Locate the cell with the specified text and output its [x, y] center coordinate. 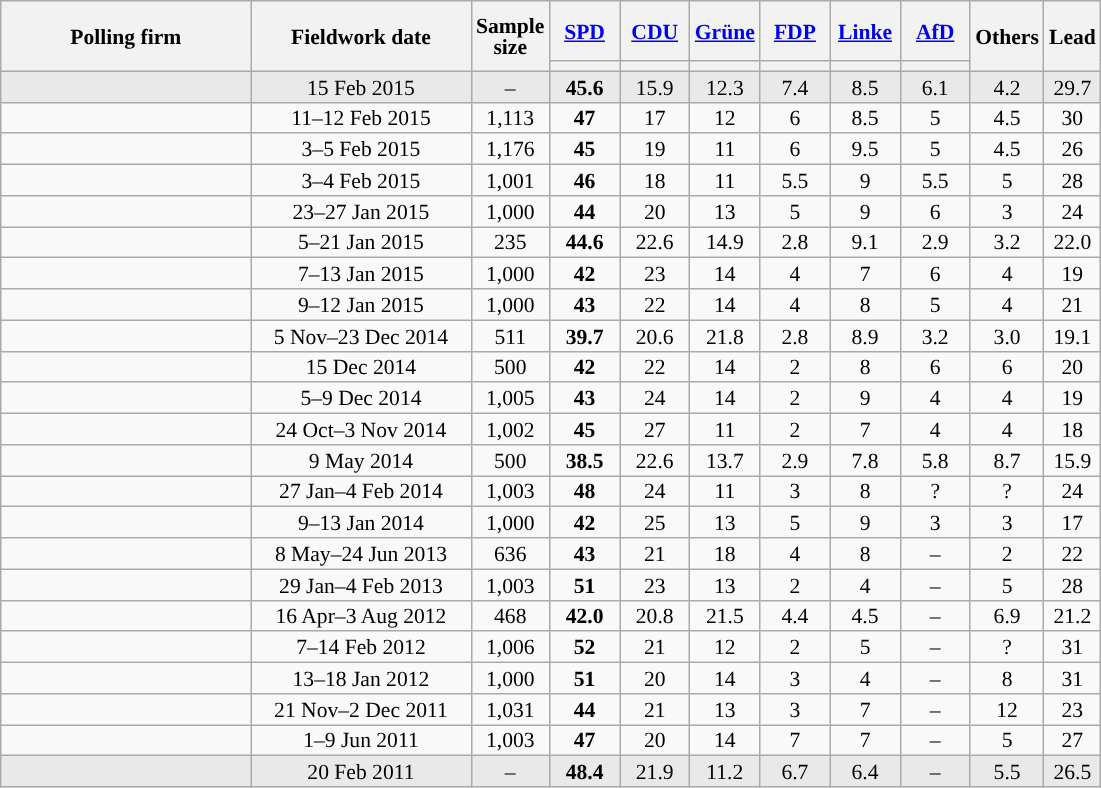
15 Dec 2014 [361, 366]
1,005 [510, 398]
9–13 Jan 2014 [361, 522]
22.0 [1072, 242]
39.7 [584, 336]
Fieldwork date [361, 36]
Samplesize [510, 36]
5–9 Dec 2014 [361, 398]
5–21 Jan 2015 [361, 242]
1,006 [510, 648]
3.0 [1007, 336]
21.5 [725, 616]
11–12 Feb 2015 [361, 118]
21.8 [725, 336]
16 Apr–3 Aug 2012 [361, 616]
1,176 [510, 150]
7–14 Feb 2012 [361, 648]
1,002 [510, 430]
21.9 [655, 772]
21 Nov–2 Dec 2011 [361, 710]
46 [584, 180]
8.7 [1007, 460]
20.6 [655, 336]
SPD [584, 31]
636 [510, 554]
468 [510, 616]
AfD [935, 31]
30 [1072, 118]
52 [584, 648]
7–13 Jan 2015 [361, 274]
1,113 [510, 118]
9–12 Jan 2015 [361, 304]
9.5 [865, 150]
15 Feb 2015 [361, 86]
1,001 [510, 180]
19.1 [1072, 336]
7.4 [795, 86]
Polling firm [126, 36]
4.2 [1007, 86]
25 [655, 522]
FDP [795, 31]
26.5 [1072, 772]
511 [510, 336]
13–18 Jan 2012 [361, 678]
6.4 [865, 772]
20 Feb 2011 [361, 772]
5.8 [935, 460]
48.4 [584, 772]
6.9 [1007, 616]
9.1 [865, 242]
8 May–24 Jun 2013 [361, 554]
5 Nov–23 Dec 2014 [361, 336]
6.1 [935, 86]
21.2 [1072, 616]
9 May 2014 [361, 460]
Linke [865, 31]
1–9 Jun 2011 [361, 740]
12.3 [725, 86]
26 [1072, 150]
45.6 [584, 86]
29.7 [1072, 86]
CDU [655, 31]
44.6 [584, 242]
3–5 Feb 2015 [361, 150]
20.8 [655, 616]
29 Jan–4 Feb 2013 [361, 584]
23–27 Jan 2015 [361, 212]
1,031 [510, 710]
13.7 [725, 460]
3–4 Feb 2015 [361, 180]
4.4 [795, 616]
14.9 [725, 242]
Others [1007, 36]
42.0 [584, 616]
7.8 [865, 460]
24 Oct–3 Nov 2014 [361, 430]
235 [510, 242]
Lead [1072, 36]
48 [584, 492]
Grüne [725, 31]
11.2 [725, 772]
6.7 [795, 772]
27 Jan–4 Feb 2014 [361, 492]
8.9 [865, 336]
38.5 [584, 460]
